Scan for the cell matching the given text and deliver its [x, y] coordinate at center. 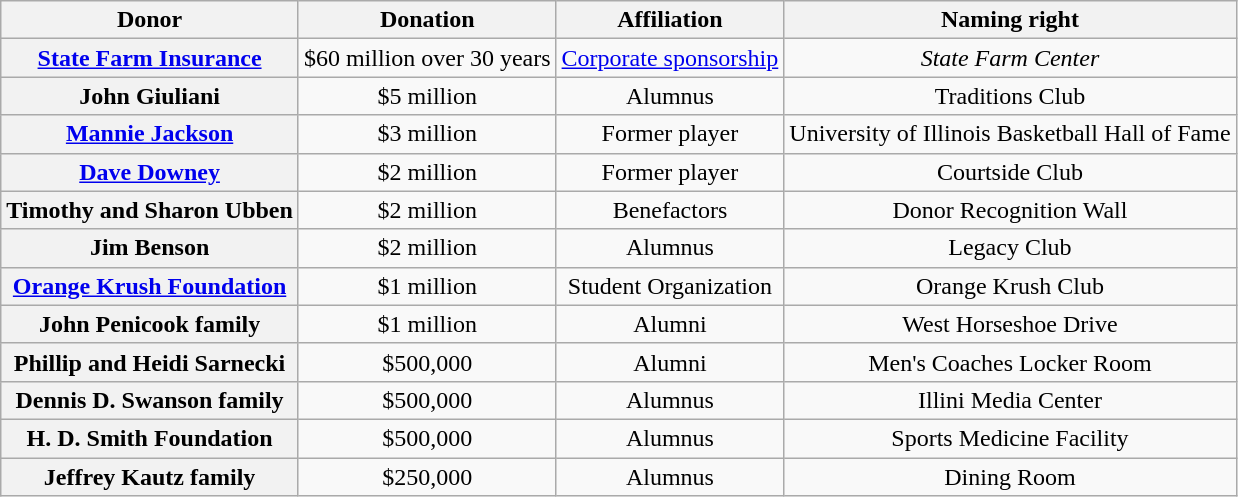
Affiliation [670, 20]
John Penicook family [150, 324]
Donor Recognition Wall [1010, 210]
$5 million [427, 96]
Dave Downey [150, 172]
Traditions Club [1010, 96]
Donation [427, 20]
Men's Coaches Locker Room [1010, 362]
Phillip and Heidi Sarnecki [150, 362]
State Farm Center [1010, 58]
John Giuliani [150, 96]
Naming right [1010, 20]
State Farm Insurance [150, 58]
Timothy and Sharon Ubben [150, 210]
Orange Krush Club [1010, 286]
West Horseshoe Drive [1010, 324]
Dining Room [1010, 477]
Benefactors [670, 210]
Student Organization [670, 286]
Orange Krush Foundation [150, 286]
Courtside Club [1010, 172]
Dennis D. Swanson family [150, 400]
Donor [150, 20]
$250,000 [427, 477]
Legacy Club [1010, 248]
University of Illinois Basketball Hall of Fame [1010, 134]
Illini Media Center [1010, 400]
H. D. Smith Foundation [150, 438]
Mannie Jackson [150, 134]
Jeffrey Kautz family [150, 477]
Jim Benson [150, 248]
Corporate sponsorship [670, 58]
Sports Medicine Facility [1010, 438]
$60 million over 30 years [427, 58]
$3 million [427, 134]
